Find where the given text appears and provide that cell's center as (x, y) coordinate. 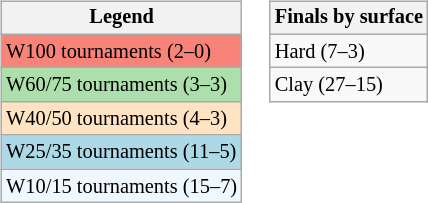
Legend (122, 18)
W60/75 tournaments (3–3) (122, 85)
W10/15 tournaments (15–7) (122, 186)
Clay (27–15) (349, 85)
W100 tournaments (2–0) (122, 51)
Hard (7–3) (349, 51)
W40/50 tournaments (4–3) (122, 119)
W25/35 tournaments (11–5) (122, 152)
Finals by surface (349, 18)
